For the text-containing cell, return its midpoint in [X, Y] coordinate format. 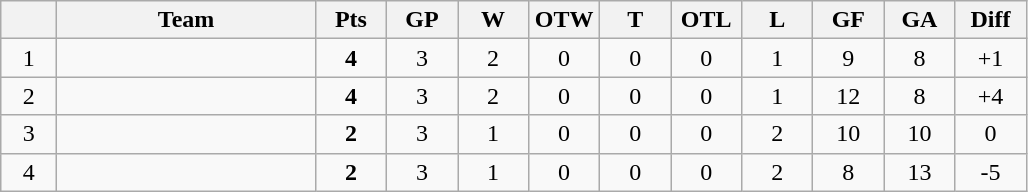
12 [848, 96]
OTL [706, 20]
+4 [990, 96]
-5 [990, 172]
9 [848, 58]
13 [920, 172]
OTW [564, 20]
Diff [990, 20]
L [778, 20]
T [636, 20]
GF [848, 20]
GP [422, 20]
Pts [350, 20]
GA [920, 20]
Team [186, 20]
W [494, 20]
+1 [990, 58]
